Provide the [X, Y] coordinate of the cell's center where the given text is located.  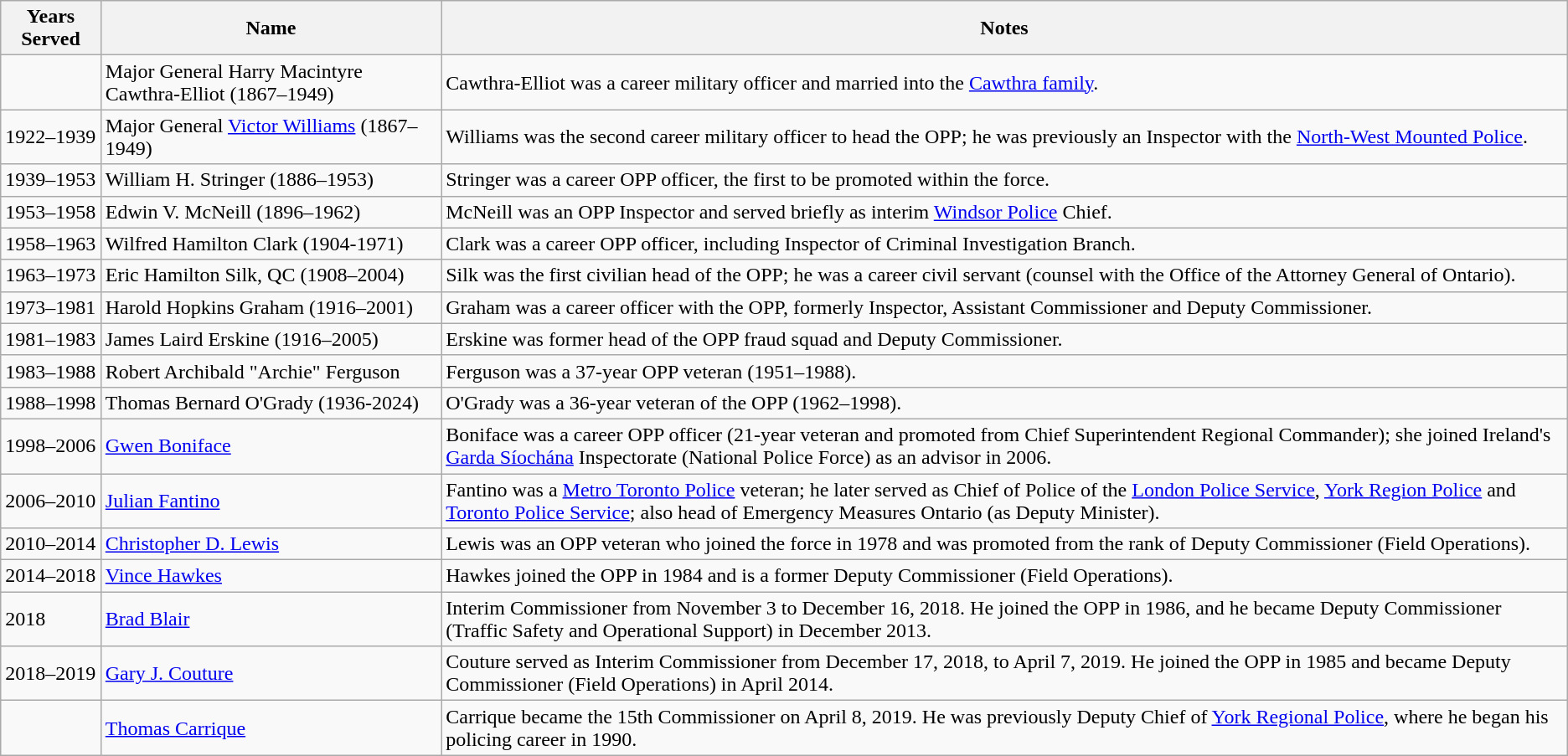
1973–1981 [51, 307]
Christopher D. Lewis [271, 544]
McNeill was an OPP Inspector and served briefly as interim Windsor Police Chief. [1005, 212]
Wilfred Hamilton Clark (1904-1971) [271, 244]
Major General Harry Macintyre Cawthra-Elliot (1867–1949) [271, 82]
Eric Hamilton Silk, QC (1908–2004) [271, 275]
Clark was a career OPP officer, including Inspector of Criminal Investigation Branch. [1005, 244]
Years Served [51, 28]
2014–2018 [51, 576]
Graham was a career officer with the OPP, formerly Inspector, Assistant Commissioner and Deputy Commissioner. [1005, 307]
Name [271, 28]
Harold Hopkins Graham (1916–2001) [271, 307]
Julian Fantino [271, 501]
Edwin V. McNeill (1896–1962) [271, 212]
Williams was the second career military officer to head the OPP; he was previously an Inspector with the North-West Mounted Police. [1005, 137]
Erskine was former head of the OPP fraud squad and Deputy Commissioner. [1005, 339]
1963–1973 [51, 275]
Gary J. Couture [271, 673]
2006–2010 [51, 501]
Gwen Boniface [271, 445]
Thomas Carrique [271, 728]
Ferguson was a 37-year OPP veteran (1951–1988). [1005, 371]
Notes [1005, 28]
Hawkes joined the OPP in 1984 and is a former Deputy Commissioner (Field Operations). [1005, 576]
1983–1988 [51, 371]
Lewis was an OPP veteran who joined the force in 1978 and was promoted from the rank of Deputy Commissioner (Field Operations). [1005, 544]
1922–1939 [51, 137]
Vince Hawkes [271, 576]
Major General Victor Williams (1867–1949) [271, 137]
Robert Archibald "Archie" Ferguson [271, 371]
2018 [51, 620]
1988–1998 [51, 403]
Silk was the first civilian head of the OPP; he was a career civil servant (counsel with the Office of the Attorney General of Ontario). [1005, 275]
O'Grady was a 36-year veteran of the OPP (1962–1998). [1005, 403]
Stringer was a career OPP officer, the first to be promoted within the force. [1005, 180]
Cawthra-Elliot was a career military officer and married into the Cawthra family. [1005, 82]
1958–1963 [51, 244]
2018–2019 [51, 673]
2010–2014 [51, 544]
1998–2006 [51, 445]
James Laird Erskine (1916–2005) [271, 339]
William H. Stringer (1886–1953) [271, 180]
1953–1958 [51, 212]
1981–1983 [51, 339]
Thomas Bernard O'Grady (1936-2024) [271, 403]
1939–1953 [51, 180]
Brad Blair [271, 620]
